Return the (X, Y) coordinate for the center point of the cell that contains the specified text.  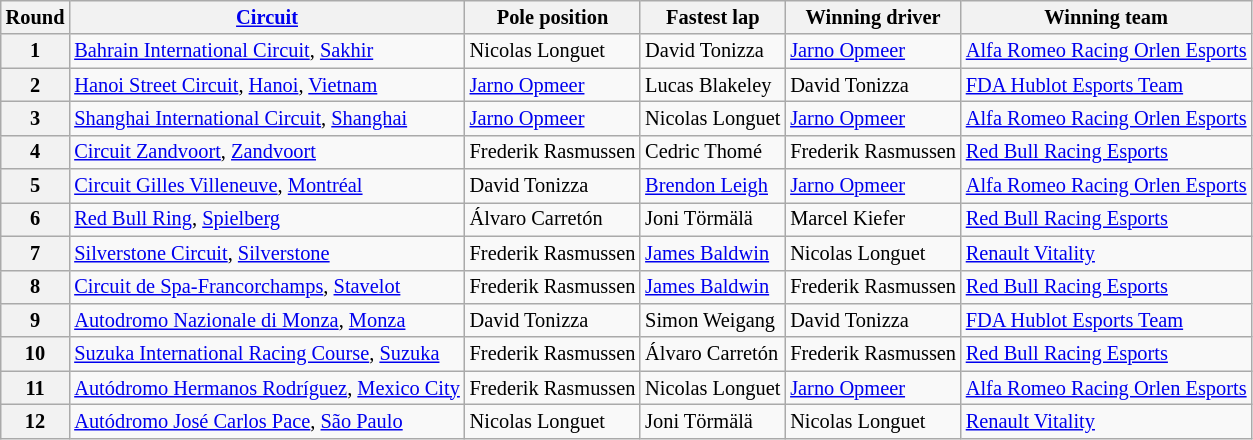
7 (36, 253)
6 (36, 219)
Shanghai International Circuit, Shanghai (266, 118)
Simon Weigang (712, 320)
Suzuka International Racing Course, Suzuka (266, 354)
Hanoi Street Circuit, Hanoi, Vietnam (266, 85)
Pole position (553, 17)
Circuit (266, 17)
Circuit de Spa-Francorchamps, Stavelot (266, 287)
Cedric Thomé (712, 152)
Winning team (1106, 17)
1 (36, 51)
Lucas Blakeley (712, 85)
8 (36, 287)
Autódromo José Carlos Pace, São Paulo (266, 421)
12 (36, 421)
Circuit Gilles Villeneuve, Montréal (266, 186)
Silverstone Circuit, Silverstone (266, 253)
9 (36, 320)
Fastest lap (712, 17)
Autodromo Nazionale di Monza, Monza (266, 320)
11 (36, 388)
Marcel Kiefer (873, 219)
5 (36, 186)
10 (36, 354)
Brendon Leigh (712, 186)
Round (36, 17)
3 (36, 118)
Winning driver (873, 17)
Red Bull Ring, Spielberg (266, 219)
Circuit Zandvoort, Zandvoort (266, 152)
2 (36, 85)
Autódromo Hermanos Rodríguez, Mexico City (266, 388)
4 (36, 152)
Bahrain International Circuit, Sakhir (266, 51)
